Capture the cell that displays the provided text and extract its [x, y] central coordinate. 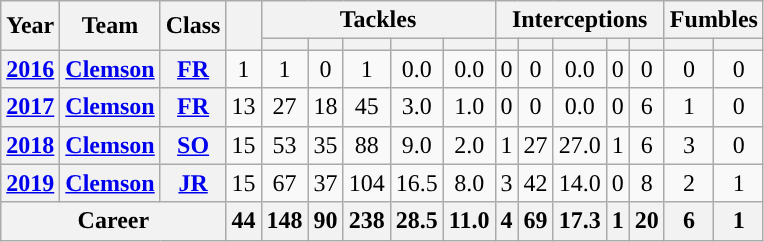
28.5 [416, 221]
2 [689, 183]
35 [326, 145]
67 [284, 183]
13 [244, 107]
42 [536, 183]
SO [193, 145]
2016 [30, 69]
148 [284, 221]
14.0 [580, 183]
44 [244, 221]
Tackles [378, 20]
238 [366, 221]
11.0 [469, 221]
8 [646, 183]
88 [366, 145]
2019 [30, 183]
9.0 [416, 145]
Year [30, 26]
90 [326, 221]
Career [114, 221]
2018 [30, 145]
27.0 [580, 145]
1.0 [469, 107]
69 [536, 221]
Fumbles [714, 20]
2.0 [469, 145]
JR [193, 183]
8.0 [469, 183]
Class [193, 26]
Interceptions [580, 20]
104 [366, 183]
2017 [30, 107]
20 [646, 221]
18 [326, 107]
37 [326, 183]
45 [366, 107]
17.3 [580, 221]
3.0 [416, 107]
Team [110, 26]
16.5 [416, 183]
53 [284, 145]
4 [506, 221]
